Search for the cell housing the specified text and yield its [X, Y] center coordinate. 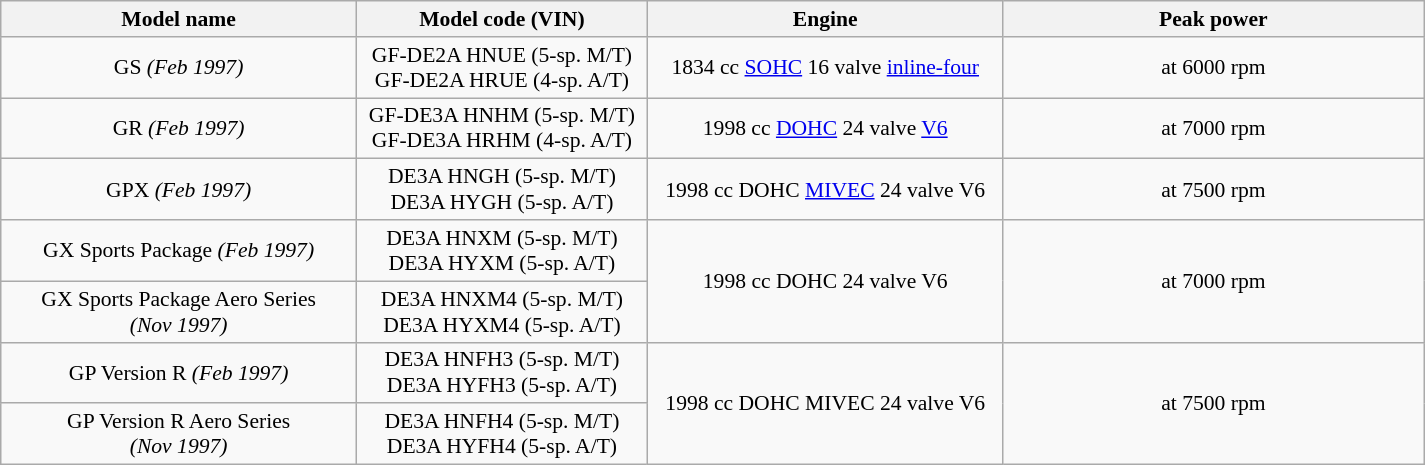
GF-DE3A HNHM (5-sp. M/T)GF-DE3A HRHM (4-sp. A/T) [502, 128]
at 6000 rpm [1214, 68]
GF-DE2A HNUE (5-sp. M/T)GF-DE2A HRUE (4-sp. A/T) [502, 68]
Engine [825, 19]
GX Sports Package (Feb 1997) [179, 250]
DE3A HNFH4 (5-sp. M/T)DE3A HYFH4 (5-sp. A/T) [502, 434]
GP Version R Aero Series (Nov 1997) [179, 434]
DE3A HNGH (5-sp. M/T)DE3A HYGH (5-sp. A/T) [502, 190]
1834 cc SOHC 16 valve inline-four [825, 68]
GR (Feb 1997) [179, 128]
GPX (Feb 1997) [179, 190]
Model code (VIN) [502, 19]
DE3A HNFH3 (5-sp. M/T)DE3A HYFH3 (5-sp. A/T) [502, 372]
DE3A HNXM4 (5-sp. M/T)DE3A HYXM4 (5-sp. A/T) [502, 312]
DE3A HNXM (5-sp. M/T)DE3A HYXM (5-sp. A/T) [502, 250]
Model name [179, 19]
GS (Feb 1997) [179, 68]
GX Sports Package Aero Series (Nov 1997) [179, 312]
GP Version R (Feb 1997) [179, 372]
Peak power [1214, 19]
